Find where the given text appears and provide that cell's center as (x, y) coordinate. 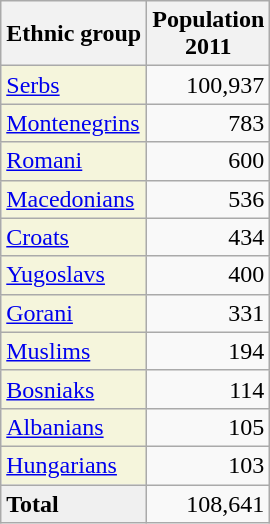
Macedonians (74, 199)
331 (208, 313)
100,937 (208, 85)
114 (208, 389)
Muslims (74, 351)
194 (208, 351)
103 (208, 465)
536 (208, 199)
Bosniaks (74, 389)
Yugoslavs (74, 275)
Gorani (74, 313)
Montenegrins (74, 123)
105 (208, 427)
108,641 (208, 503)
600 (208, 161)
783 (208, 123)
Romani (74, 161)
Ethnic group (74, 34)
Croats (74, 237)
400 (208, 275)
Serbs (74, 85)
Albanians (74, 427)
Population2011 (208, 34)
Hungarians (74, 465)
434 (208, 237)
Total (74, 503)
